From the cell containing the given text, extract its center point as (X, Y) coordinate. 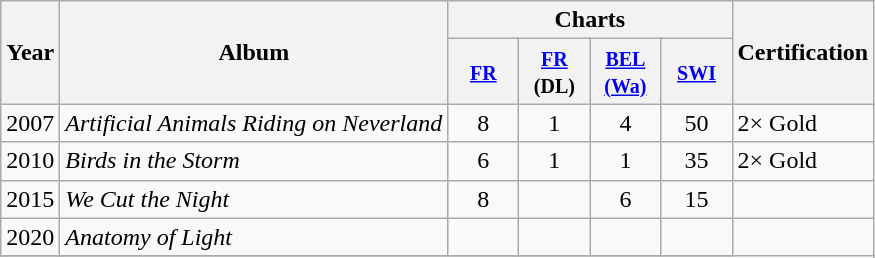
BEL (Wa) (626, 72)
2015 (30, 199)
Album (254, 52)
We Cut the Night (254, 199)
50 (696, 123)
2010 (30, 161)
Anatomy of Light (254, 237)
Year (30, 52)
SWI (696, 72)
FR (DL) (554, 72)
35 (696, 161)
2020 (30, 237)
Artificial Animals Riding on Neverland (254, 123)
Birds in the Storm (254, 161)
2007 (30, 123)
Certification (803, 52)
4 (626, 123)
15 (696, 199)
FR (484, 72)
Charts (590, 20)
